Identify which cell holds the provided text, then report its [x, y] central coordinate. 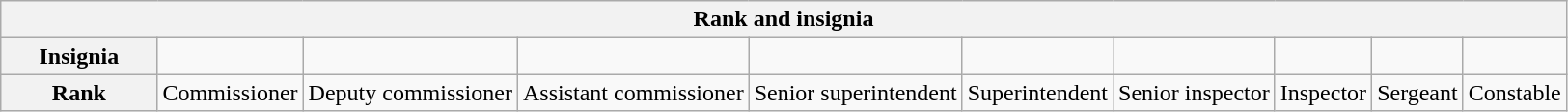
Assistant commissioner [633, 93]
Commissioner [230, 93]
Senior inspector [1195, 93]
Rank and insignia [784, 19]
Sergeant [1418, 93]
Inspector [1323, 93]
Deputy commissioner [410, 93]
Senior superintendent [855, 93]
Insignia [79, 56]
Constable [1515, 93]
Superintendent [1037, 93]
Rank [79, 93]
